Locate the cell with the specified text and output its (x, y) center coordinate. 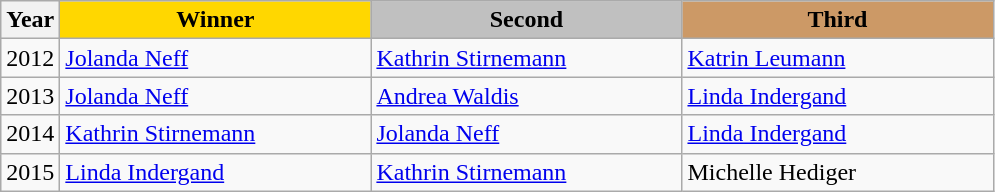
Andrea Waldis (526, 96)
Winner (216, 20)
2014 (30, 134)
2012 (30, 58)
Michelle Hediger (838, 172)
Third (838, 20)
Year (30, 20)
2015 (30, 172)
Second (526, 20)
Katrin Leumann (838, 58)
2013 (30, 96)
